Return the (X, Y) coordinate for the center point of the cell that contains the specified text.  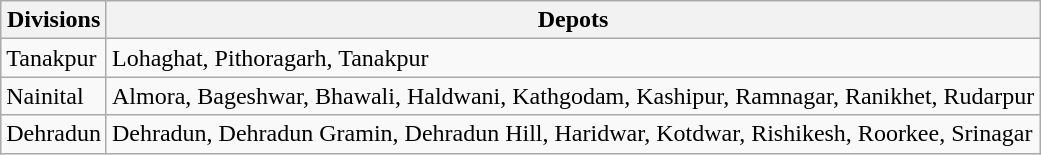
Almora, Bageshwar, Bhawali, Haldwani, Kathgodam, Kashipur, Ramnagar, Ranikhet, Rudarpur (572, 96)
Depots (572, 20)
Dehradun, Dehradun Gramin, Dehradun Hill, Haridwar, Kotdwar, Rishikesh, Roorkee, Srinagar (572, 134)
Lohaghat, Pithoragarh, Tanakpur (572, 58)
Nainital (54, 96)
Divisions (54, 20)
Tanakpur (54, 58)
Dehradun (54, 134)
